Search for the cell housing the specified text and yield its [X, Y] center coordinate. 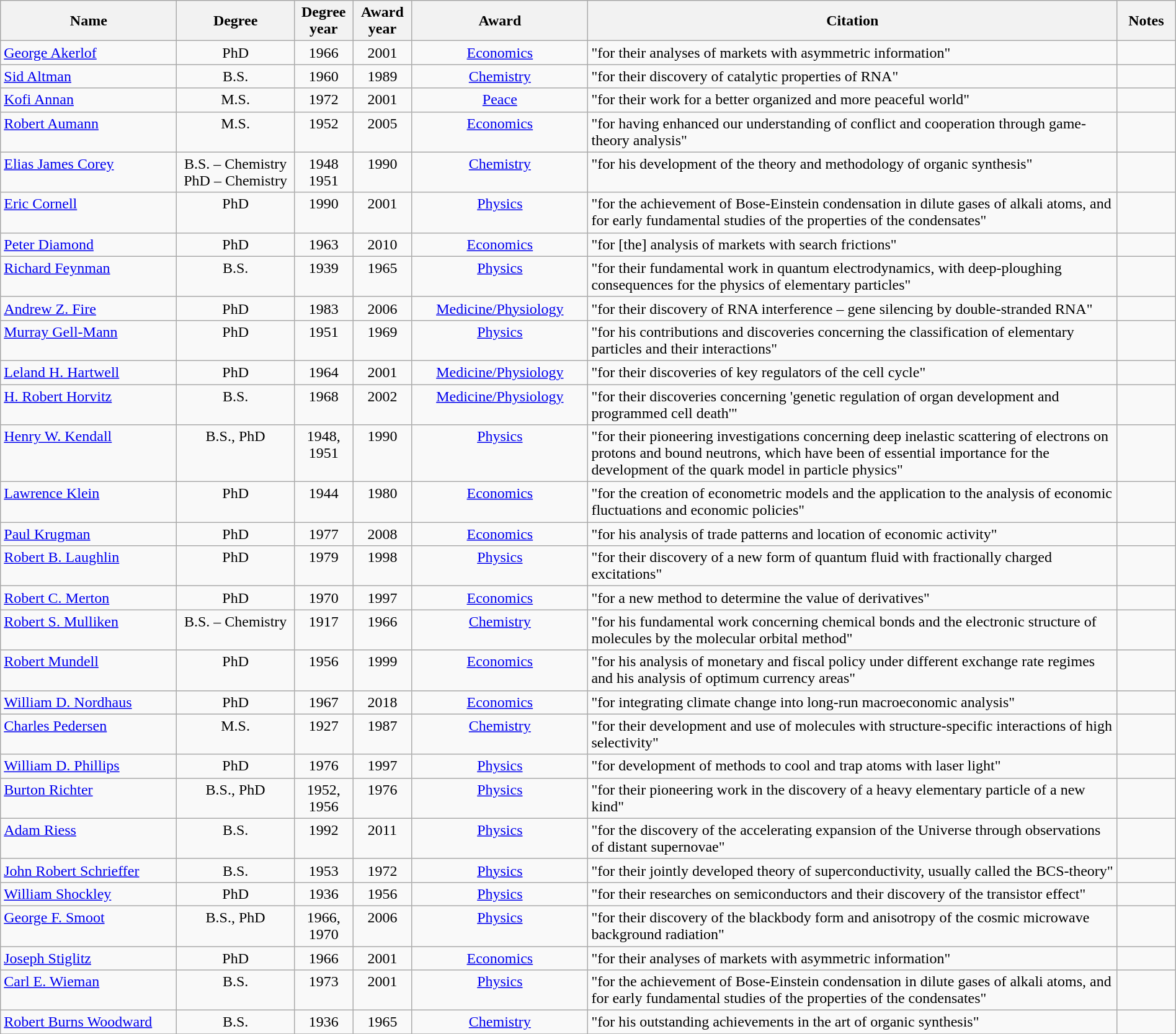
1917 [324, 630]
Lawrence Klein [89, 502]
"for the creation of econometric models and the application to the analysis of economic fluctuations and economic policies" [852, 502]
"for having enhanced our understanding of conflict and cooperation through game-theory analysis" [852, 131]
1952 [324, 131]
Leland H. Hartwell [89, 372]
"for their work for a better organized and more peaceful world" [852, 100]
"for their pioneering work in the discovery of a heavy elementary particle of a new kind" [852, 798]
Citation [852, 21]
1973 [324, 990]
William D. Nordhaus [89, 702]
"for his development of the theory and methodology of organic synthesis" [852, 172]
"for his analysis of monetary and fiscal policy under different exchange rate regimes and his analysis of optimum currency areas" [852, 670]
Award year [382, 21]
"for his contributions and discoveries concerning the classification of elementary particles and their interactions" [852, 340]
William D. Phillips [89, 766]
"for their discoveries of key regulators of the cell cycle" [852, 372]
1960 [324, 76]
Carl E. Wieman [89, 990]
Sid Altman [89, 76]
2008 [382, 534]
Kofi Annan [89, 100]
Award [500, 21]
1939 [324, 277]
"for their discovery of catalytic properties of RNA" [852, 76]
George Akerlof [89, 53]
"for their researches on semiconductors and their discovery of the transistor effect" [852, 894]
Robert Burns Woodward [89, 1022]
Robert C. Merton [89, 598]
1927 [324, 734]
1992 [324, 839]
B.S. – Chemistry [236, 630]
2002 [382, 404]
1964 [324, 372]
2005 [382, 131]
Degree year [324, 21]
"for their development and use of molecules with structure-specific interactions of high selectivity" [852, 734]
1977 [324, 534]
Henry W. Kendall [89, 453]
1963 [324, 244]
B.S. – ChemistryPhD – Chemistry [236, 172]
"for their discovery of a new form of quantum fluid with fractionally charged excitations" [852, 566]
"for development of methods to cool and trap atoms with laser light" [852, 766]
"for a new method to determine the value of derivatives" [852, 598]
Robert S. Mulliken [89, 630]
Joseph Stiglitz [89, 958]
Paul Krugman [89, 534]
"for [the] analysis of markets with search frictions" [852, 244]
Notes [1146, 21]
1989 [382, 76]
"for their discovery of RNA interference – gene silencing by double-stranded RNA" [852, 308]
"for his analysis of trade patterns and location of economic activity" [852, 534]
2010 [382, 244]
"for their jointly developed theory of superconductivity, usually called the BCS-theory" [852, 870]
Adam Riess [89, 839]
1987 [382, 734]
Robert Mundell [89, 670]
Andrew Z. Fire [89, 308]
Eric Cornell [89, 212]
1944 [324, 502]
1969 [382, 340]
19481951 [324, 172]
John Robert Schrieffer [89, 870]
Charles Pedersen [89, 734]
Robert B. Laughlin [89, 566]
"for their fundamental work in quantum electrodynamics, with deep-ploughing consequences for the physics of elementary particles" [852, 277]
1951 [324, 340]
2011 [382, 839]
Degree [236, 21]
1953 [324, 870]
William Shockley [89, 894]
1983 [324, 308]
Peter Diamond [89, 244]
1998 [382, 566]
1979 [324, 566]
"for integrating climate change into long-run macroeconomic analysis" [852, 702]
H. Robert Horvitz [89, 404]
1967 [324, 702]
"for his fundamental work concerning chemical bonds and the electronic structure of molecules by the molecular orbital method" [852, 630]
Burton Richter [89, 798]
Peace [500, 100]
1999 [382, 670]
"for their discovery of the blackbody form and anisotropy of the cosmic microwave background radiation" [852, 925]
1980 [382, 502]
"for the discovery of the accelerating expansion of the Universe through observations of distant supernovae" [852, 839]
George F. Smoot [89, 925]
1966, 1970 [324, 925]
"for his outstanding achievements in the art of organic synthesis" [852, 1022]
"for their discoveries concerning 'genetic regulation of organ development and programmed cell death'" [852, 404]
Robert Aumann [89, 131]
1952, 1956 [324, 798]
1948, 1951 [324, 453]
Name [89, 21]
Murray Gell-Mann [89, 340]
Richard Feynman [89, 277]
2018 [382, 702]
1970 [324, 598]
Elias James Corey [89, 172]
1968 [324, 404]
